Search for the cell housing the specified text and yield its (x, y) center coordinate. 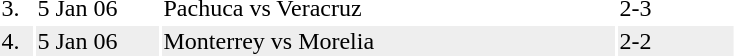
4. (16, 41)
Monterrey vs Morelia (388, 41)
2-2 (676, 41)
5 Jan 06 (98, 41)
